From the cell containing the given text, extract its center point as [x, y] coordinate. 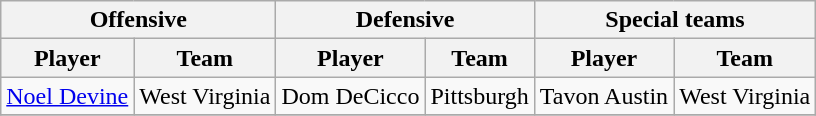
Tavon Austin [604, 96]
Special teams [675, 20]
Pittsburgh [480, 96]
Noel Devine [68, 96]
Defensive [405, 20]
Dom DeCicco [350, 96]
Offensive [138, 20]
